For the text-containing cell, return its midpoint in (x, y) coordinate format. 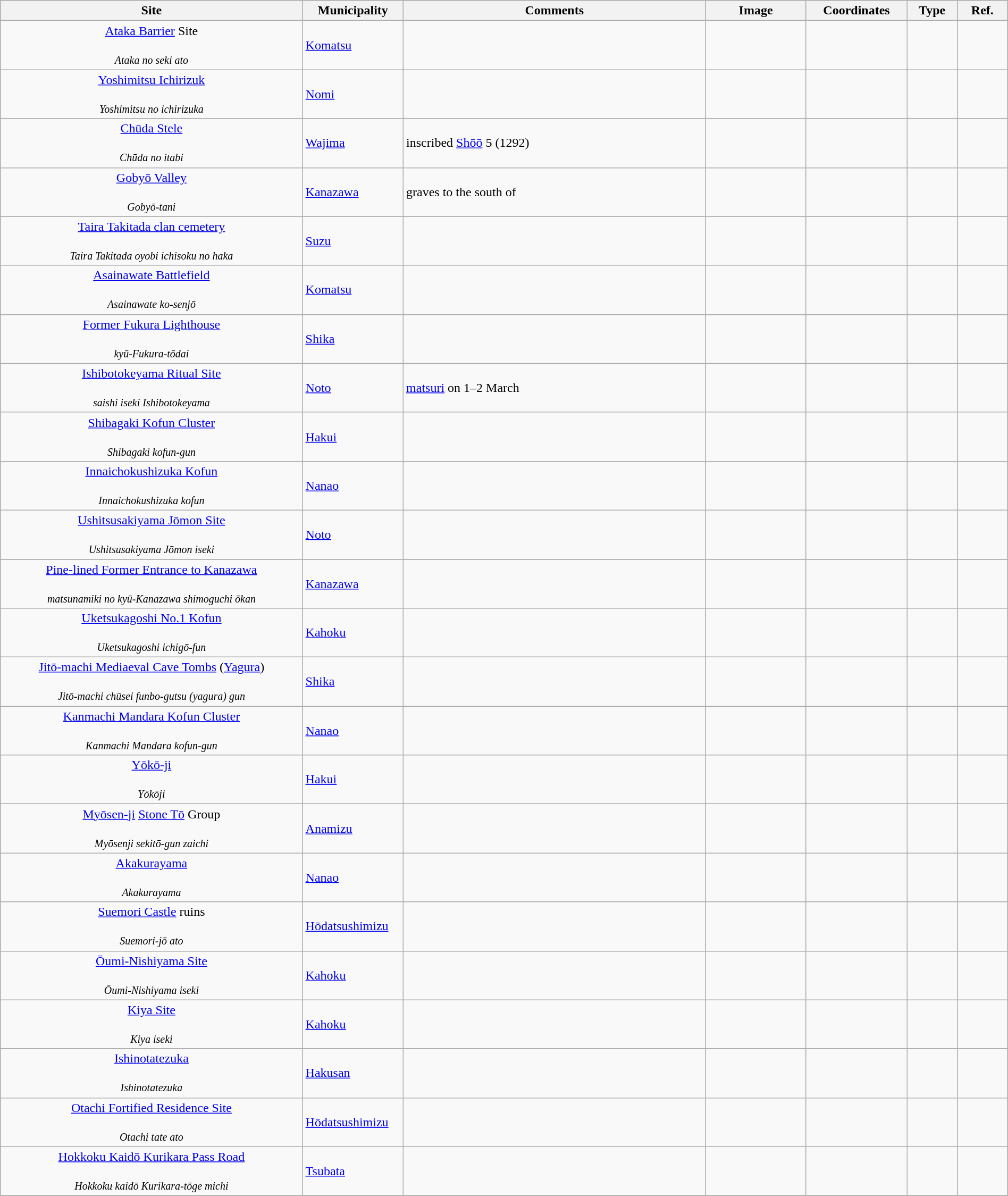
Wajima (353, 143)
Yoshimitsu IchirizukYoshimitsu no ichirizuka (152, 94)
Image (756, 11)
Ushitsusakiyama Jōmon SiteUshitsusakiyama Jōmon iseki (152, 534)
Chūda SteleChūda no itabi (152, 143)
Gobyō ValleyGobyō-tani (152, 192)
Myōsen-ji Stone Tō GroupMyōsenji sekitō-gun zaichi (152, 829)
Suemori Castle ruinsSuemori-jō ato (152, 926)
Pine-lined Former Entrance to Kanazawamatsunamiki no kyū-Kanazawa shimoguchi ōkan (152, 584)
Ishibotokeyama Ritual Sitesaishi iseki Ishibotokeyama (152, 388)
Jitō-machi Mediaeval Cave Tombs (Yagura)Jitō-machi chūsei funbo-gutsu (yagura) gun (152, 682)
Anamizu (353, 829)
Shibagaki Kofun ClusterShibagaki kofun-gun (152, 437)
Kiya SiteKiya iseki (152, 1024)
Taira Takitada clan cemeteryTaira Takitada oyobi ichisoku no haka (152, 241)
Former Fukura Lighthousekyū-Fukura-tōdai (152, 339)
Innaichokushizuka KofunInnaichokushizuka kofun (152, 486)
Otachi Fortified Residence SiteOtachi tate ato (152, 1122)
matsuri on 1–2 March (555, 388)
Comments (555, 11)
Coordinates (856, 11)
Site (152, 11)
Hakusan (353, 1073)
Asainawate BattlefieldAsainawate ko-senjō (152, 290)
graves to the south of (555, 192)
Uketsukagoshi No.1 KofunUketsukagoshi ichigō-fun (152, 633)
Type (933, 11)
Ataka Barrier SiteAtaka no seki ato (152, 45)
Hokkoku Kaidō Kurikara Pass RoadHokkoku kaidō Kurikara-tōge michi (152, 1171)
Ref. (982, 11)
Nomi (353, 94)
Tsubata (353, 1171)
Suzu (353, 241)
Yōkō-jiYōkōji (152, 780)
AkakurayamaAkakurayama (152, 877)
Kanmachi Mandara Kofun ClusterKanmachi Mandara kofun-gun (152, 731)
IshinotatezukaIshinotatezuka (152, 1073)
inscribed Shōō 5 (1292) (555, 143)
Ōumi-Nishiyama SiteŌumi-Nishiyama iseki (152, 975)
Municipality (353, 11)
